Identify which cell holds the provided text, then report its (x, y) central coordinate. 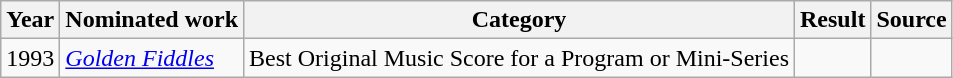
Year (30, 20)
Golden Fiddles (152, 58)
1993 (30, 58)
Best Original Music Score for a Program or Mini-Series (520, 58)
Source (912, 20)
Result (833, 20)
Nominated work (152, 20)
Category (520, 20)
